Return (x, y) of the center of cell containing provided text 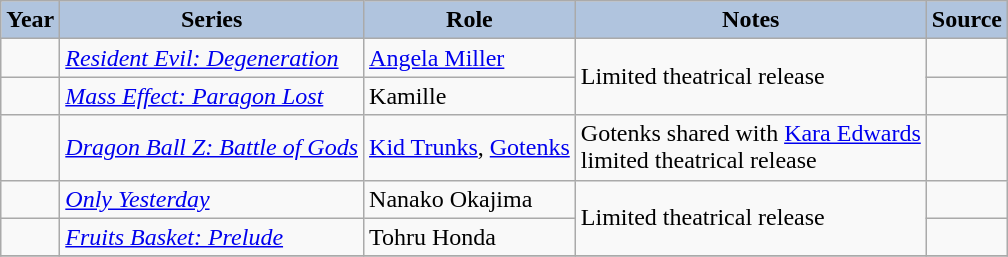
Fruits Basket: Prelude (212, 237)
Only Yesterday (212, 199)
Series (212, 20)
Dragon Ball Z: Battle of Gods (212, 148)
Tohru Honda (470, 237)
Notes (750, 20)
Gotenks shared with Kara Edwardslimited theatrical release (750, 148)
Kamille (470, 96)
Source (966, 20)
Role (470, 20)
Resident Evil: Degeneration (212, 58)
Nanako Okajima (470, 199)
Year (30, 20)
Mass Effect: Paragon Lost (212, 96)
Kid Trunks, Gotenks (470, 148)
Angela Miller (470, 58)
